Detect which cell encompasses the target text, then output its (X, Y) center coordinate. 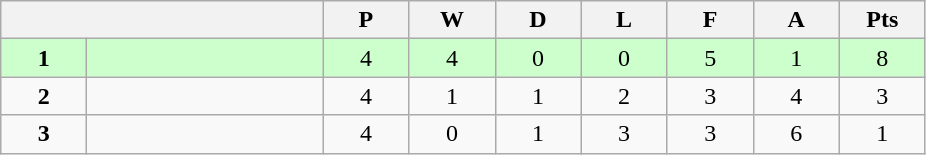
6 (796, 134)
D (538, 20)
8 (882, 58)
W (452, 20)
F (710, 20)
P (366, 20)
5 (710, 58)
Pts (882, 20)
A (796, 20)
L (624, 20)
